Identify which cell holds the provided text, then report its (X, Y) central coordinate. 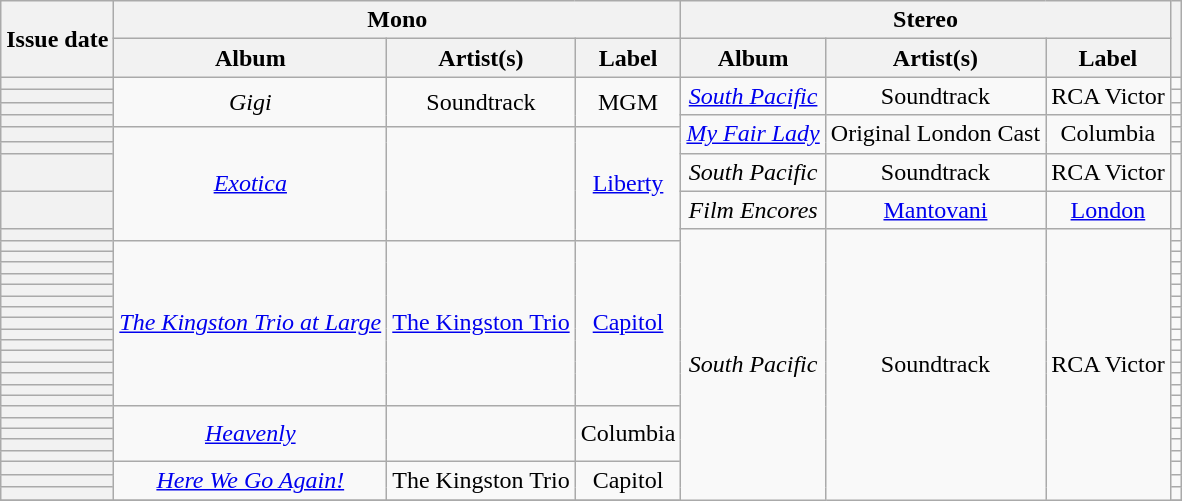
Mantovani (935, 210)
Gigi (250, 102)
Original London Cast (935, 134)
Film Encores (753, 210)
London (1108, 210)
Mono (398, 20)
Stereo (926, 20)
Liberty (628, 183)
The Kingston Trio at Large (250, 323)
Here We Go Again! (250, 480)
Heavenly (250, 434)
MGM (628, 102)
Issue date (58, 39)
My Fair Lady (753, 134)
Exotica (250, 183)
